Identify which cell holds the provided text, then report its (x, y) central coordinate. 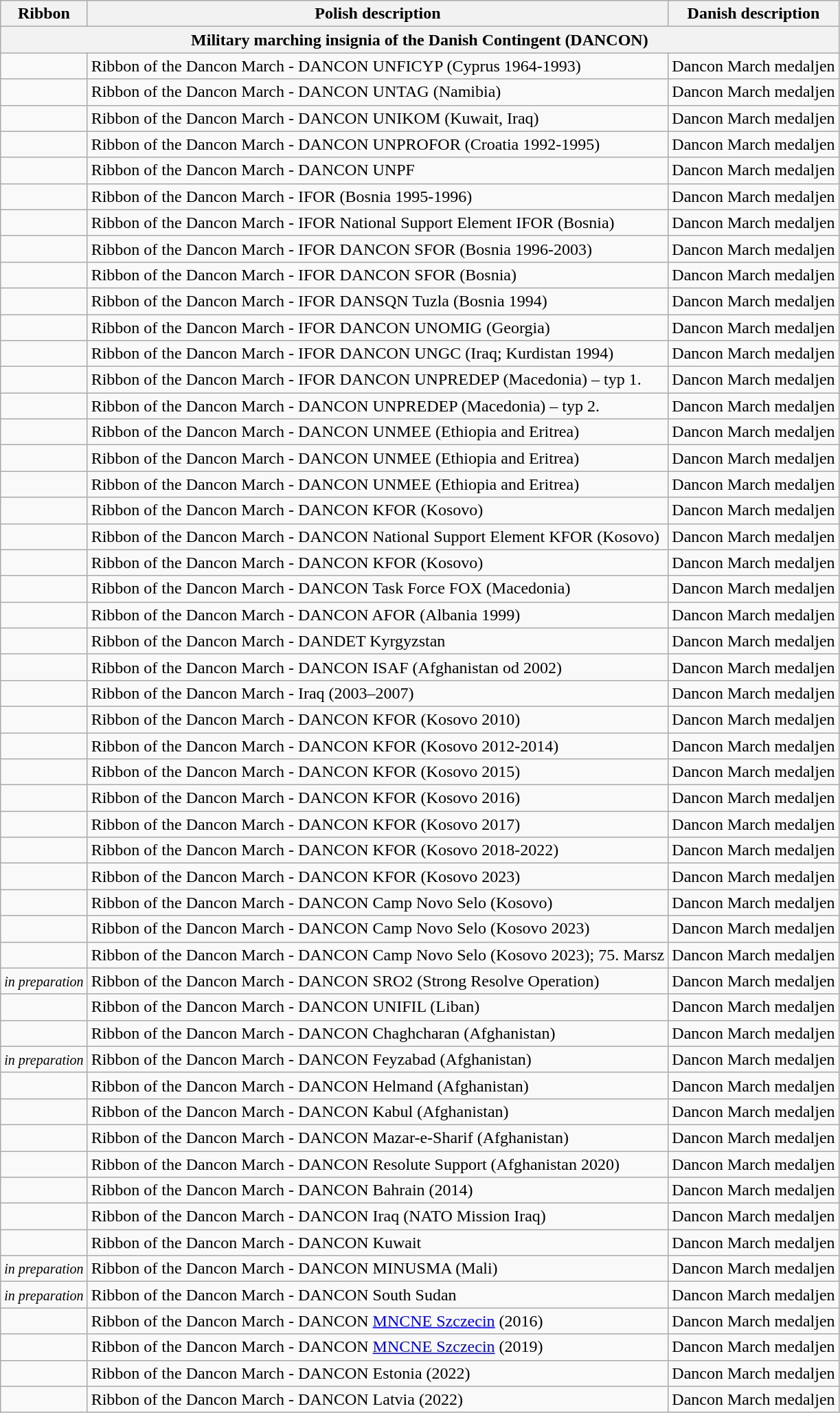
Ribbon of the Dancon March - DANCON Latvia (2022) (378, 1399)
Ribbon of the Dancon March - IFOR DANSQN Tuzla (Bosnia 1994) (378, 301)
Ribbon of the Dancon March - DANCON KFOR (Kosovo 2012-2014) (378, 745)
Ribbon of the Dancon March - DANCON UNTAG (Namibia) (378, 92)
Ribbon of the Dancon March - DANCON UNPF (378, 170)
Ribbon of the Dancon March - IFOR DANCON UNOMIG (Georgia) (378, 328)
Ribbon of the Dancon March - DANDET Kyrgyzstan (378, 641)
Military marching insignia of the Danish Contingent (DANCON) (420, 40)
Ribbon of the Dancon March - DANCON National Support Element KFOR (Kosovo) (378, 536)
Ribbon of the Dancon March - DANCON KFOR (Kosovo 2010) (378, 719)
Ribbon of the Dancon March - DANCON KFOR (Kosovo 2018-2022) (378, 850)
Polish description (378, 14)
Ribbon of the Dancon March - DANCON Task Force FOX (Macedonia) (378, 589)
Ribbon of the Dancon March - DANCON Bahrain (2014) (378, 1190)
Ribbon of the Dancon March - DANCON UNPREDEP (Macedonia) – typ 2. (378, 406)
Ribbon of the Dancon March - DANCON Camp Novo Selo (Kosovo 2023) (378, 929)
Ribbon of the Dancon March - DANCON Kabul (Afghanistan) (378, 1111)
Ribbon of the Dancon March - DANCON SRO2 (Strong Resolve Operation) (378, 981)
Ribbon of the Dancon March - DANCON ISAF (Afghanistan od 2002) (378, 667)
Ribbon of the Dancon March - DANCON MNCNE Szczecin (2019) (378, 1347)
Ribbon of the Dancon March - DANCON KFOR (Kosovo 2016) (378, 798)
Ribbon of the Dancon March - DANCON Mazar-e-Sharif (Afghanistan) (378, 1138)
Ribbon of the Dancon March - DANCON Resolute Support (Afghanistan 2020) (378, 1164)
Ribbon of the Dancon March - DANCON Kuwait (378, 1243)
Ribbon of the Dancon March - IFOR DANCON SFOR (Bosnia) (378, 275)
Ribbon (44, 14)
Ribbon of the Dancon March - IFOR National Support Element IFOR (Bosnia) (378, 223)
Ribbon of the Dancon March - IFOR DANCON UNGC (Iraq; Kurdistan 1994) (378, 354)
Ribbon of the Dancon March - DANCON Helmand (Afghanistan) (378, 1085)
Ribbon of the Dancon March - DANCON UNIKOM (Kuwait, Iraq) (378, 118)
Ribbon of the Dancon March - DANCON KFOR (Kosovo 2015) (378, 772)
Danish description (753, 14)
Ribbon of the Dancon March - DANCON UNFICYP (Cyprus 1964-1993) (378, 66)
Ribbon of the Dancon March - IFOR DANCON SFOR (Bosnia 1996-2003) (378, 249)
Ribbon of the Dancon March - DANCON Iraq (NATO Mission Iraq) (378, 1217)
Ribbon of the Dancon March - DANCON Camp Novo Selo (Kosovo) (378, 903)
Ribbon of the Dancon March - DANCON AFOR (Albania 1999) (378, 615)
Ribbon of the Dancon March - DANCON Estonia (2022) (378, 1373)
Ribbon of the Dancon March - Iraq (2003–2007) (378, 693)
Ribbon of the Dancon March - DANCON MINUSMA (Mali) (378, 1269)
Ribbon of the Dancon March - DANCON Feyzabad (Afghanistan) (378, 1059)
Ribbon of the Dancon March - DANCON KFOR (Kosovo 2017) (378, 824)
Ribbon of the Dancon March - IFOR DANCON UNPREDEP (Macedonia) – typ 1. (378, 380)
Ribbon of the Dancon March - DANCON Chaghcharan (Afghanistan) (378, 1033)
Ribbon of the Dancon March - DANCON UNIFIL (Liban) (378, 1007)
Ribbon of the Dancon March - DANCON KFOR (Kosovo 2023) (378, 877)
Ribbon of the Dancon March - IFOR (Bosnia 1995-1996) (378, 196)
Ribbon of the Dancon March - DANCON UNPROFOR (Croatia 1992-1995) (378, 144)
Ribbon of the Dancon March - DANCON Camp Novo Selo (Kosovo 2023); 75. Marsz (378, 955)
Ribbon of the Dancon March - DANCON South Sudan (378, 1295)
Ribbon of the Dancon March - DANCON MNCNE Szczecin (2016) (378, 1321)
